Output the (X, Y) coordinate of the center of the cell containing the given text.  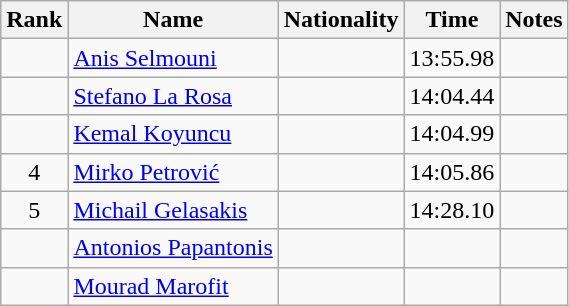
14:28.10 (452, 210)
Nationality (341, 20)
14:04.44 (452, 96)
Mirko Petrović (173, 172)
14:05.86 (452, 172)
Stefano La Rosa (173, 96)
Anis Selmouni (173, 58)
Antonios Papantonis (173, 248)
14:04.99 (452, 134)
5 (34, 210)
4 (34, 172)
Mourad Marofit (173, 286)
Rank (34, 20)
13:55.98 (452, 58)
Michail Gelasakis (173, 210)
Name (173, 20)
Kemal Koyuncu (173, 134)
Notes (534, 20)
Time (452, 20)
